From the cell containing the given text, extract its center point as [x, y] coordinate. 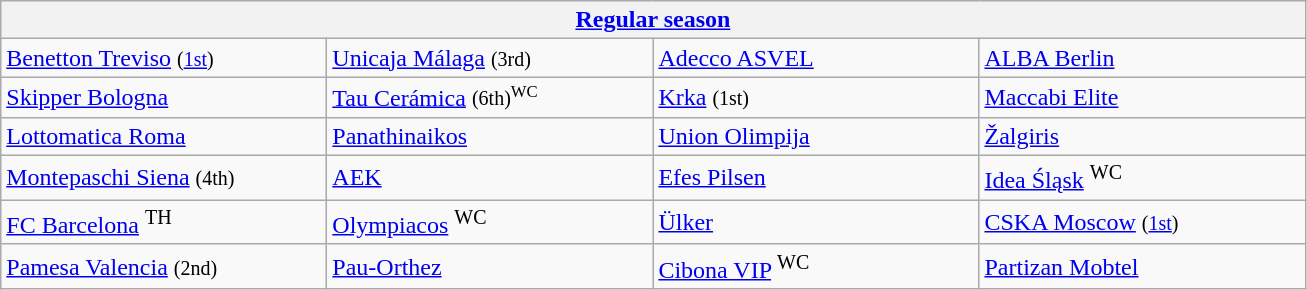
Olympiacos WC [490, 222]
Ülker [816, 222]
Union Olimpija [816, 136]
Maccabi Elite [1142, 97]
Regular season [653, 20]
Partizan Mobtel [1142, 266]
Cibona VIP WC [816, 266]
Idea Śląsk WC [1142, 178]
Pau-Orthez [490, 266]
Unicaja Málaga (3rd) [490, 58]
FC Barcelona TH [164, 222]
ALBA Berlin [1142, 58]
Lottomatica Roma [164, 136]
Tau Cerámica (6th)WC [490, 97]
Skipper Bologna [164, 97]
Adecco ASVEL [816, 58]
Montepaschi Siena (4th) [164, 178]
Pamesa Valencia (2nd) [164, 266]
Benetton Treviso (1st) [164, 58]
Žalgiris [1142, 136]
Krka (1st) [816, 97]
Efes Pilsen [816, 178]
AEK [490, 178]
CSKA Moscow (1st) [1142, 222]
Panathinaikos [490, 136]
